Output the [x, y] coordinate of the center of the cell containing the given text.  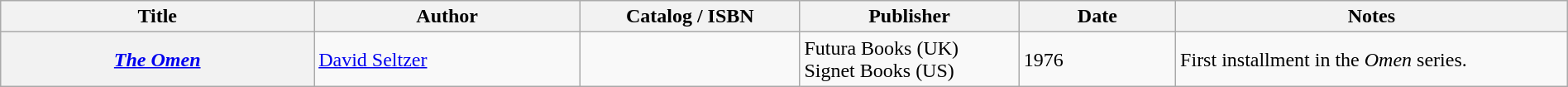
First installment in the Omen series. [1372, 60]
Catalog / ISBN [690, 17]
1976 [1097, 60]
Date [1097, 17]
Notes [1372, 17]
The Omen [157, 60]
Author [447, 17]
David Seltzer [447, 60]
Title [157, 17]
Futura Books (UK) Signet Books (US) [910, 60]
Publisher [910, 17]
